Output the (X, Y) coordinate of the center of the cell containing the given text.  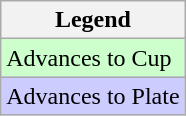
Advances to Plate (93, 96)
Advances to Cup (93, 58)
Legend (93, 20)
